Detect which cell encompasses the target text, then output its (X, Y) center coordinate. 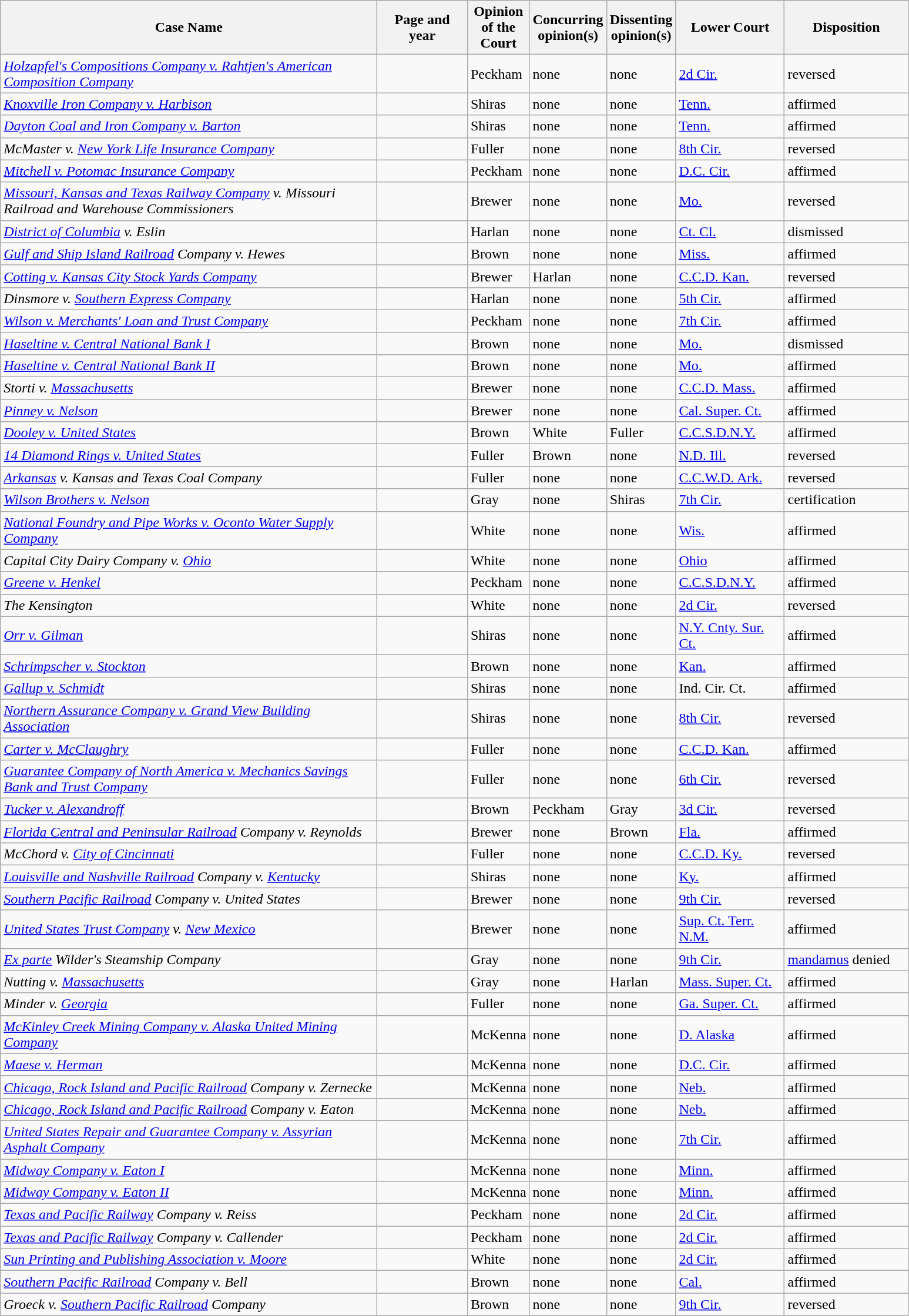
Kan. (730, 666)
Chicago, Rock Island and Pacific Railroad Company v. Eaton (189, 1109)
Cotting v. Kansas City Stock Yards Company (189, 276)
Missouri, Kansas and Texas Railway Company v. Missouri Railroad and Warehouse Commissioners (189, 201)
Ex parte Wilder's Steamship Company (189, 959)
Ohio (730, 560)
Sun Printing and Publishing Association v. Moore (189, 1260)
Disposition (846, 28)
Groeck v. Southern Pacific Railroad Company (189, 1304)
National Foundry and Pipe Works v. Oconto Water Supply Company (189, 530)
Mitchell v. Potomac Insurance Company (189, 171)
Sup. Ct. Terr. N.M. (730, 929)
McChord v. City of Cincinnati (189, 854)
Ga. Super. Ct. (730, 1004)
Wis. (730, 530)
Nutting v. Massachusetts (189, 982)
N.D. Ill. (730, 455)
Gulf and Ship Island Railroad Company v. Hewes (189, 254)
Chicago, Rock Island and Pacific Railroad Company v. Zernecke (189, 1087)
Texas and Pacific Railway Company v. Callender (189, 1237)
McKinley Creek Mining Company v. Alaska United Mining Company (189, 1034)
Cal. (730, 1282)
Opinion of the Court (498, 28)
Wilson v. Merchants' Loan and Trust Company (189, 321)
Greene v. Henkel (189, 583)
Maese v. Herman (189, 1065)
Lower Court (730, 28)
Dayton Coal and Iron Company v. Barton (189, 126)
6th Cir. (730, 779)
C.C.W.D. Ark. (730, 478)
C.C.D. Mass. (730, 388)
Tucker v. Alexandroff (189, 810)
Wilson Brothers v. Nelson (189, 500)
Southern Pacific Railroad Company v. United States (189, 899)
Storti v. Massachusetts (189, 388)
Texas and Pacific Railway Company v. Reiss (189, 1215)
D. Alaska (730, 1034)
United States Trust Company v. New Mexico (189, 929)
Gallup v. Schmidt (189, 688)
Miss. (730, 254)
Florida Central and Peninsular Railroad Company v. Reynolds (189, 832)
Fla. (730, 832)
Arkansas v. Kansas and Texas Coal Company (189, 478)
certification (846, 500)
C.C.D. Ky. (730, 854)
Schrimpscher v. Stockton (189, 666)
Carter v. McClaughry (189, 749)
The Kensington (189, 605)
Case Name (189, 28)
N.Y. Cnty. Sur. Ct. (730, 636)
Northern Assurance Company v. Grand View Building Association (189, 718)
McMaster v. New York Life Insurance Company (189, 149)
5th Cir. (730, 298)
Capital City Dairy Company v. Ohio (189, 560)
Dinsmore v. Southern Express Company (189, 298)
14 Diamond Rings v. United States (189, 455)
mandamus denied (846, 959)
Cal. Super. Ct. (730, 411)
Ky. (730, 877)
Minder v. Georgia (189, 1004)
Haseltine v. Central National Bank II (189, 366)
Guarantee Company of North America v. Mechanics Savings Bank and Trust Company (189, 779)
Dooley v. United States (189, 433)
Knoxville Iron Company v. Harbison (189, 104)
Concurring opinion(s) (568, 28)
Midway Company v. Eaton I (189, 1170)
Page and year (422, 28)
District of Columbia v. Eslin (189, 231)
Orr v. Gilman (189, 636)
Holzapfel's Compositions Company v. Rahtjen's American Composition Company (189, 74)
Ind. Cir. Ct. (730, 688)
Southern Pacific Railroad Company v. Bell (189, 1282)
Ct. Cl. (730, 231)
Mass. Super. Ct. (730, 982)
Dissenting opinion(s) (641, 28)
Midway Company v. Eaton II (189, 1193)
Louisville and Nashville Railroad Company v. Kentucky (189, 877)
3d Cir. (730, 810)
Pinney v. Nelson (189, 411)
United States Repair and Guarantee Company v. Assyrian Asphalt Company (189, 1140)
Haseltine v. Central National Bank I (189, 344)
